Extract the (x, y) coordinate from the center of the cell holding the provided text.  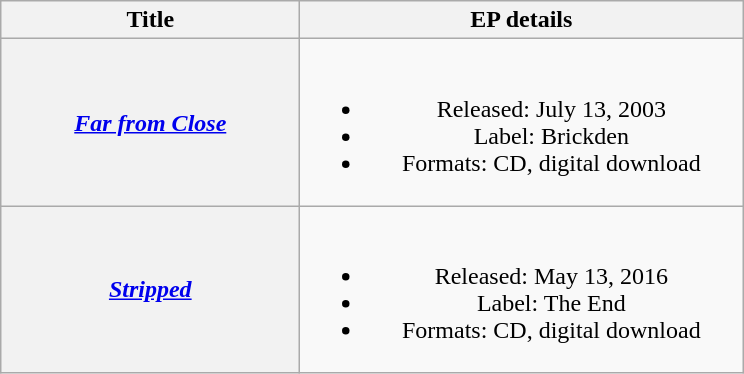
Far from Close (150, 122)
Released: July 13, 2003Label: BrickdenFormats: CD, digital download (522, 122)
Title (150, 20)
EP details (522, 20)
Released: May 13, 2016Label: The EndFormats: CD, digital download (522, 290)
Stripped (150, 290)
